Scan for the cell matching the given text and deliver its (X, Y) coordinate at center. 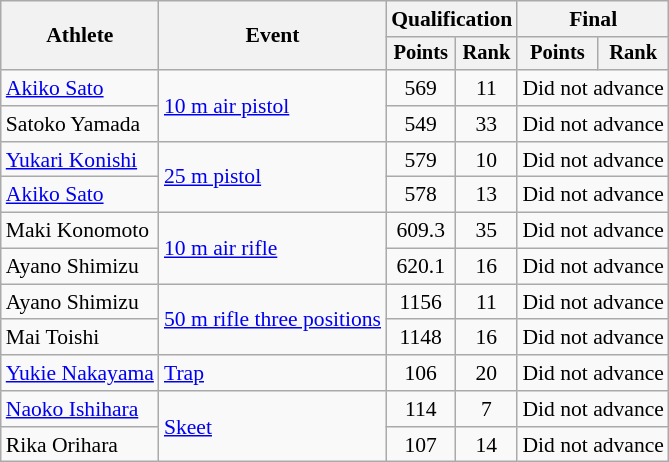
7 (486, 409)
20 (486, 373)
114 (420, 409)
10 m air rifle (272, 248)
25 m pistol (272, 178)
13 (486, 195)
Mai Toishi (80, 338)
50 m rifle three positions (272, 320)
33 (486, 124)
Skeet (272, 426)
579 (420, 160)
35 (486, 231)
Maki Konomoto (80, 231)
Event (272, 36)
620.1 (420, 267)
Athlete (80, 36)
Qualification (452, 19)
Trap (272, 373)
Yukari Konishi (80, 160)
Naoko Ishihara (80, 409)
106 (420, 373)
1156 (420, 302)
Final (593, 19)
10 (486, 160)
Satoko Yamada (80, 124)
10 m air pistol (272, 106)
609.3 (420, 231)
1148 (420, 338)
569 (420, 88)
549 (420, 124)
578 (420, 195)
Yukie Nakayama (80, 373)
